Search for the cell housing the specified text and yield its [X, Y] center coordinate. 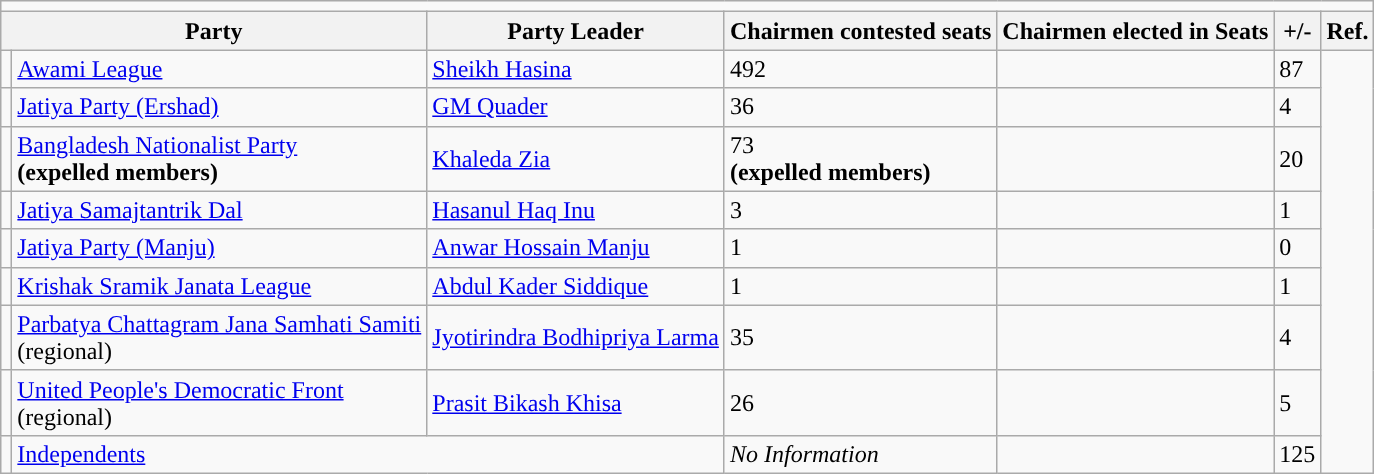
Hasanul Haq Inu [576, 210]
125 [1298, 454]
Khaleda Zia [576, 158]
73(expelled members) [860, 158]
Krishak Sramik Janata League [220, 286]
Party Leader [576, 31]
26 [860, 402]
87 [1298, 69]
3 [860, 210]
Abdul Kader Siddique [576, 286]
GM Quader [576, 107]
Anwar Hossain Manju [576, 248]
Parbatya Chattagram Jana Samhati Samiti(regional) [220, 338]
Chairmen contested seats [860, 31]
Party [214, 31]
20 [1298, 158]
Chairmen elected in Seats [1136, 31]
0 [1298, 248]
Jatiya Party (Manju) [220, 248]
United People's Democratic Front(regional) [220, 402]
Ref. [1348, 31]
35 [860, 338]
Jatiya Party (Ershad) [220, 107]
No Information [860, 454]
Prasit Bikash Khisa [576, 402]
Independents [368, 454]
5 [1298, 402]
492 [860, 69]
Bangladesh Nationalist Party(expelled members) [220, 158]
Jatiya Samajtantrik Dal [220, 210]
Jyotirindra Bodhipriya Larma [576, 338]
Sheikh Hasina [576, 69]
36 [860, 107]
Awami League [220, 69]
+/- [1298, 31]
